Search for the cell housing the specified text and yield its [x, y] center coordinate. 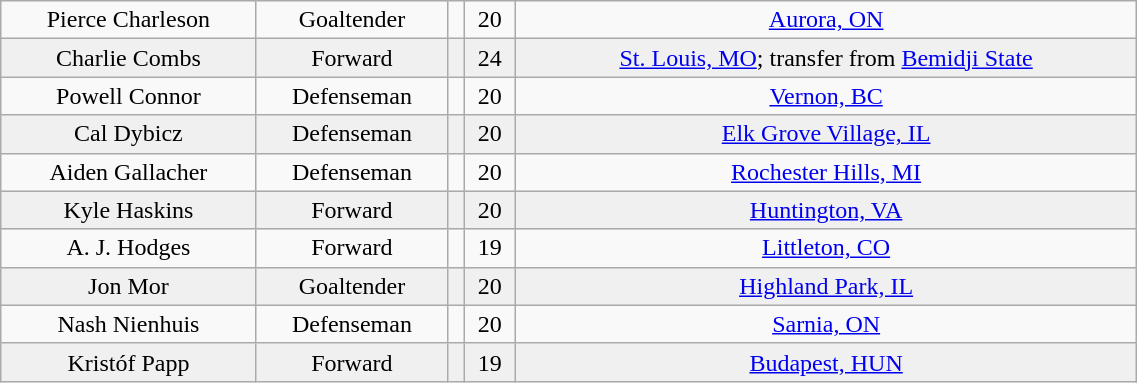
Rochester Hills, MI [826, 172]
Budapest, HUN [826, 362]
Kyle Haskins [128, 210]
Littleton, CO [826, 248]
Kristóf Papp [128, 362]
Elk Grove Village, IL [826, 134]
Highland Park, IL [826, 286]
Charlie Combs [128, 58]
A. J. Hodges [128, 248]
Aurora, ON [826, 20]
St. Louis, MO; transfer from Bemidji State [826, 58]
Cal Dybicz [128, 134]
Nash Nienhuis [128, 324]
Pierce Charleson [128, 20]
Sarnia, ON [826, 324]
Powell Connor [128, 96]
Jon Mor [128, 286]
Vernon, BC [826, 96]
Huntington, VA [826, 210]
24 [490, 58]
Aiden Gallacher [128, 172]
